Locate the cell with the specified text and output its (X, Y) center coordinate. 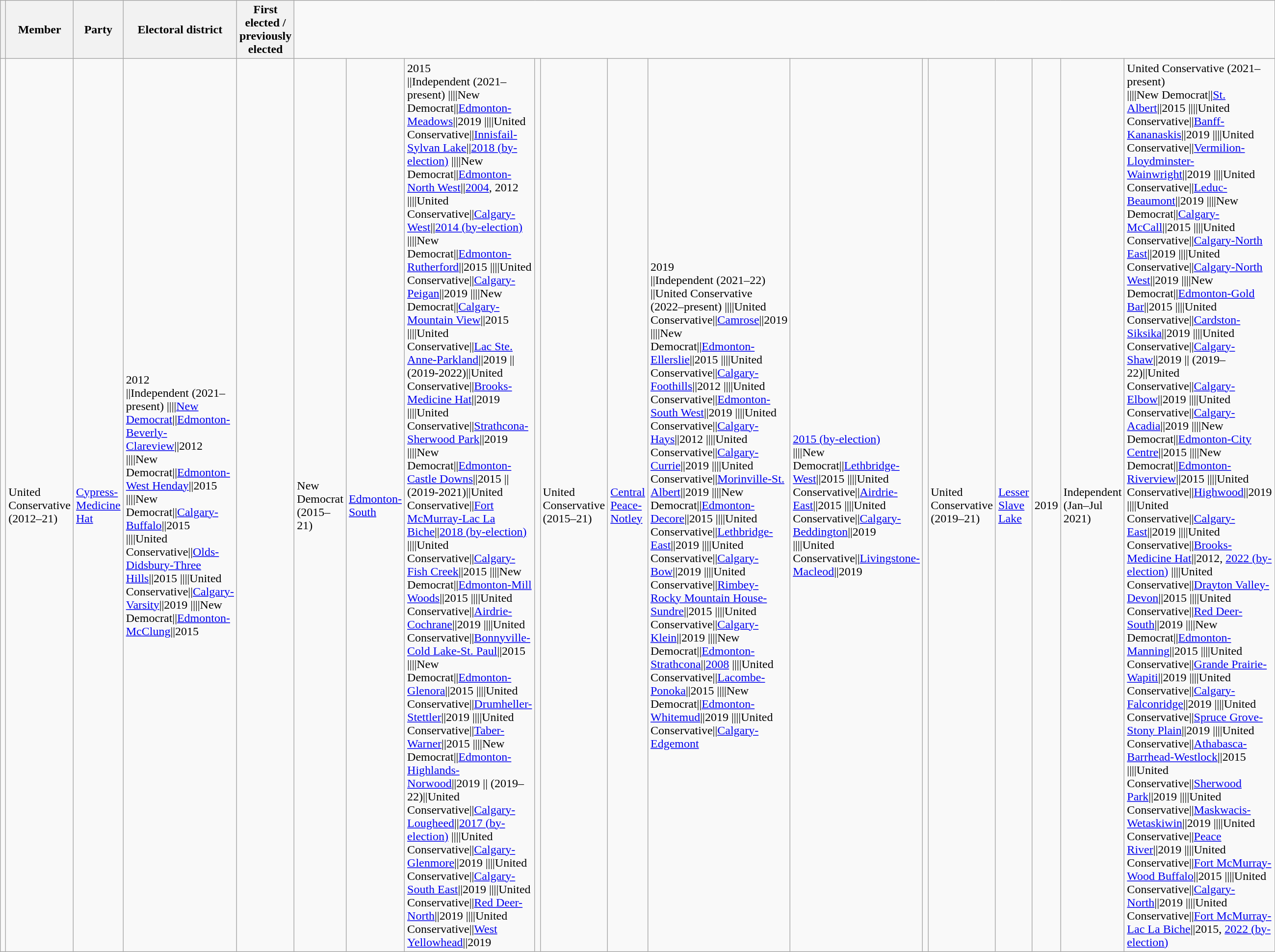
2019 (1046, 505)
Electoral district (180, 29)
United Conservative (2012–21) (40, 505)
Member (40, 29)
United Conservative (2015–21) (574, 505)
Edmonton-South (375, 505)
Lesser Slave Lake (1014, 505)
First elected / previously elected (265, 29)
Party (99, 29)
New Democrat (2015–21) (320, 505)
Central Peace-Notley (628, 505)
United Conservative (2019–21) (962, 505)
Independent (Jan–Jul 2021) (1093, 505)
Cypress-Medicine Hat (99, 505)
